Determine the [x, y] coordinate at the center of the cell enclosing the given text.  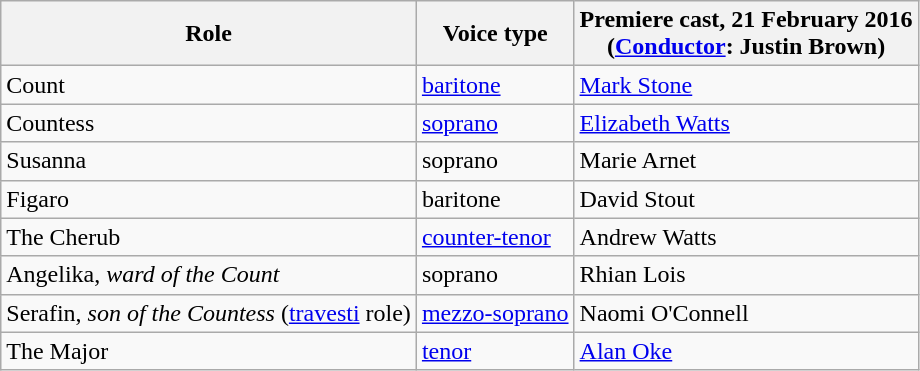
The Cherub [209, 237]
counter-tenor [495, 237]
Susanna [209, 161]
Angelika, ward of the Count [209, 275]
Serafin, son of the Countess (travesti role) [209, 313]
tenor [495, 351]
Mark Stone [746, 85]
Rhian Lois [746, 275]
Role [209, 34]
Figaro [209, 199]
Voice type [495, 34]
Countess [209, 123]
Count [209, 85]
Marie Arnet [746, 161]
Elizabeth Watts [746, 123]
The Major [209, 351]
Alan Oke [746, 351]
Premiere cast, 21 February 2016(Conductor: Justin Brown) [746, 34]
Andrew Watts [746, 237]
Naomi O'Connell [746, 313]
David Stout [746, 199]
mezzo-soprano [495, 313]
